Identify which cell holds the provided text, then report its [x, y] central coordinate. 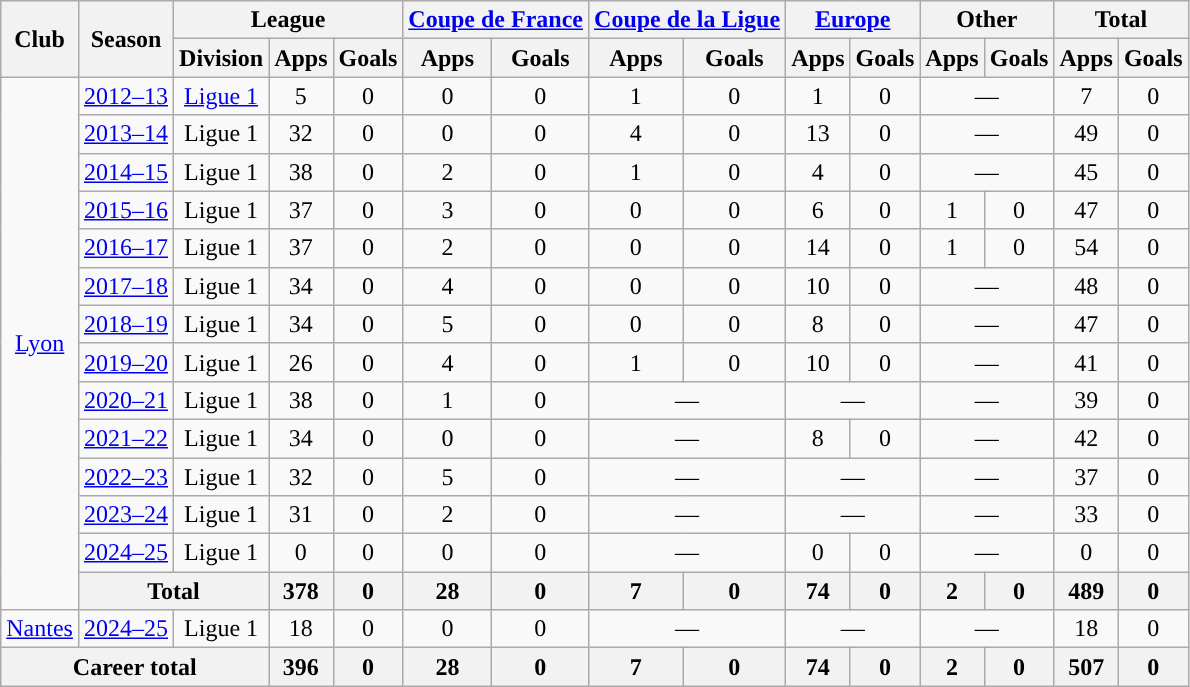
Season [126, 39]
2014–15 [126, 172]
3 [448, 210]
14 [818, 248]
2013–14 [126, 134]
2018–19 [126, 324]
42 [1086, 438]
Other [987, 20]
Lyon [40, 344]
Coupe de la Ligue [688, 20]
45 [1086, 172]
Division [222, 58]
2016–17 [126, 248]
507 [1086, 667]
2017–18 [126, 286]
6 [818, 210]
Club [40, 39]
396 [301, 667]
2015–16 [126, 210]
378 [301, 591]
54 [1086, 248]
2019–20 [126, 362]
41 [1086, 362]
49 [1086, 134]
Coupe de France [496, 20]
League [288, 20]
2023–24 [126, 515]
2020–21 [126, 400]
2022–23 [126, 477]
Career total [135, 667]
489 [1086, 591]
2012–13 [126, 96]
33 [1086, 515]
26 [301, 362]
13 [818, 134]
31 [301, 515]
Nantes [40, 629]
2021–22 [126, 438]
48 [1086, 286]
39 [1086, 400]
Europe [853, 20]
